Return (x, y) of the center of cell containing provided text 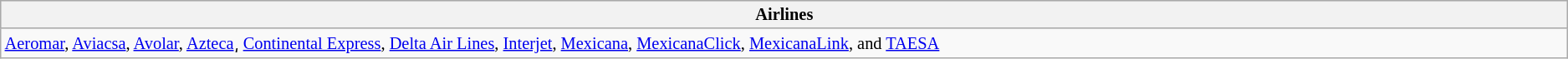
Aeromar, Aviacsa, Avolar, Azteca͵ Continental Express, Delta Air Lines, Interjet, Mexicana, MexicanaClick, MexicanaLink, and TAESA (784, 43)
Airlines (784, 14)
